For the text-containing cell, return its midpoint in [x, y] coordinate format. 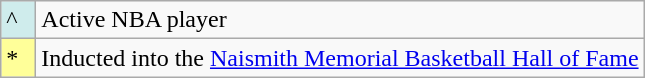
Active NBA player [340, 20]
Inducted into the Naismith Memorial Basketball Hall of Fame [340, 58]
* [18, 58]
^ [18, 20]
